Find where the given text appears and provide that cell's center as [X, Y] coordinate. 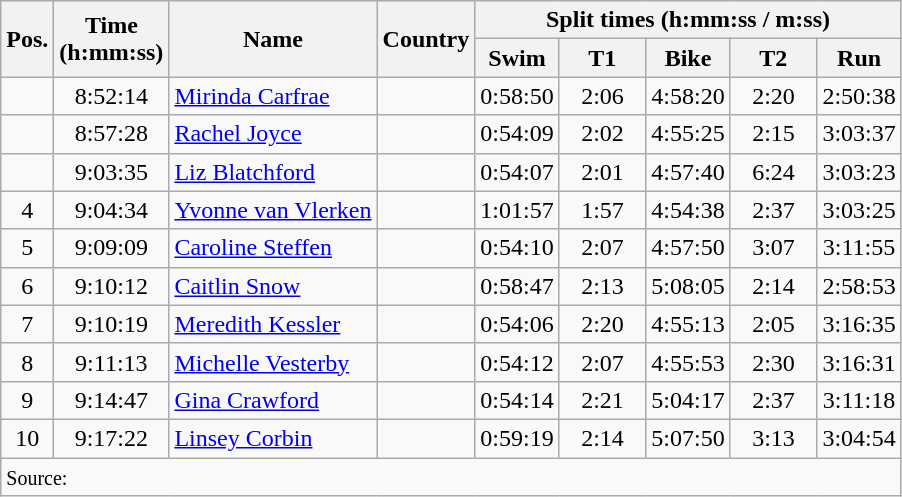
4:57:40 [688, 172]
2:13 [602, 286]
0:54:12 [517, 362]
9:10:19 [112, 324]
4:55:25 [688, 134]
0:54:14 [517, 400]
Mirinda Carfrae [273, 96]
1:01:57 [517, 210]
8 [28, 362]
Name [273, 39]
2:30 [774, 362]
Rachel Joyce [273, 134]
6 [28, 286]
0:59:19 [517, 438]
9 [28, 400]
Run [859, 58]
4:55:13 [688, 324]
2:01 [602, 172]
3:13 [774, 438]
T1 [602, 58]
0:54:09 [517, 134]
9:10:12 [112, 286]
Yvonne van Vlerken [273, 210]
0:54:07 [517, 172]
9:17:22 [112, 438]
Linsey Corbin [273, 438]
Bike [688, 58]
4:54:38 [688, 210]
Michelle Vesterby [273, 362]
0:54:06 [517, 324]
2:06 [602, 96]
3:11:18 [859, 400]
4 [28, 210]
5:04:17 [688, 400]
2:15 [774, 134]
2:05 [774, 324]
4:57:50 [688, 248]
3:03:25 [859, 210]
4:55:53 [688, 362]
3:04:54 [859, 438]
6:24 [774, 172]
2:21 [602, 400]
9:14:47 [112, 400]
5:07:50 [688, 438]
0:58:50 [517, 96]
3:11:55 [859, 248]
Split times (h:mm:ss / m:ss) [688, 20]
9:11:13 [112, 362]
5:08:05 [688, 286]
Gina Crawford [273, 400]
Liz Blatchford [273, 172]
9:09:09 [112, 248]
3:03:37 [859, 134]
2:02 [602, 134]
Pos. [28, 39]
7 [28, 324]
8:52:14 [112, 96]
0:54:10 [517, 248]
Country [426, 39]
8:57:28 [112, 134]
Meredith Kessler [273, 324]
3:07 [774, 248]
1:57 [602, 210]
3:03:23 [859, 172]
2:50:38 [859, 96]
4:58:20 [688, 96]
3:16:31 [859, 362]
Caitlin Snow [273, 286]
10 [28, 438]
9:03:35 [112, 172]
Caroline Steffen [273, 248]
9:04:34 [112, 210]
5 [28, 248]
0:58:47 [517, 286]
T2 [774, 58]
3:16:35 [859, 324]
Time(h:mm:ss) [112, 39]
Source: [452, 477]
2:58:53 [859, 286]
Swim [517, 58]
